Identify which cell holds the provided text, then report its [x, y] central coordinate. 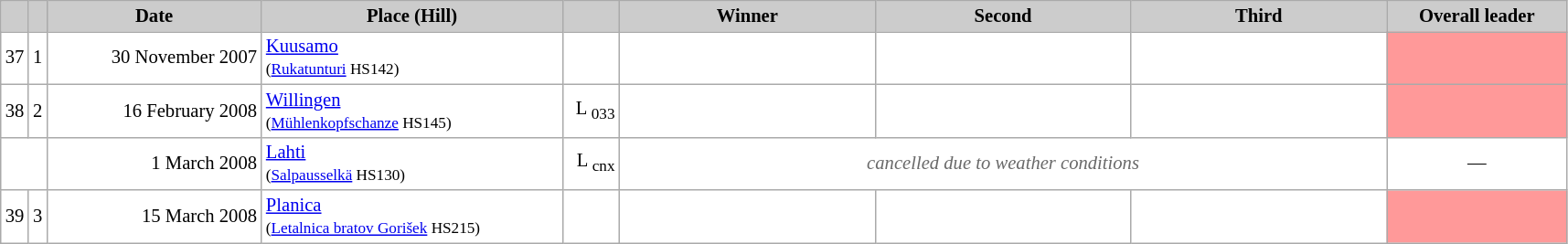
Place (Hill) [411, 16]
Planica(Letalnica bratov Gorišek HS215) [411, 217]
Third [1259, 16]
L 033 [591, 111]
— [1477, 164]
Lahti(Salpausselkä HS130) [411, 164]
Winner [747, 16]
Second [1003, 16]
16 February 2008 [154, 111]
Overall leader [1477, 16]
Date [154, 16]
38 [15, 111]
1 [37, 58]
37 [15, 58]
2 [37, 111]
Kuusamo(Rukatunturi HS142) [411, 58]
15 March 2008 [154, 217]
39 [15, 217]
L cnx [591, 164]
cancelled due to weather conditions [1002, 164]
30 November 2007 [154, 58]
3 [37, 217]
Willingen(Mühlenkopfschanze HS145) [411, 111]
1 March 2008 [154, 164]
